Identify which cell holds the provided text, then report its [x, y] central coordinate. 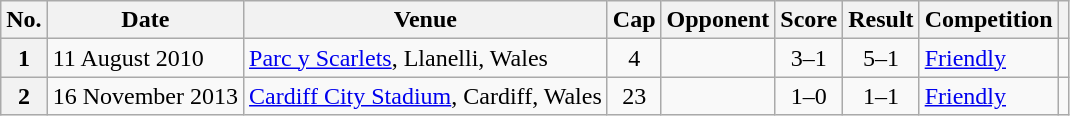
1–0 [809, 96]
1 [24, 58]
Competition [988, 20]
3–1 [809, 58]
Result [881, 20]
Venue [426, 20]
Date [145, 20]
Opponent [718, 20]
11 August 2010 [145, 58]
2 [24, 96]
4 [634, 58]
23 [634, 96]
No. [24, 20]
1–1 [881, 96]
16 November 2013 [145, 96]
Score [809, 20]
5–1 [881, 58]
Cap [634, 20]
Parc y Scarlets, Llanelli, Wales [426, 58]
Cardiff City Stadium, Cardiff, Wales [426, 96]
